Return the (X, Y) coordinate for the center point of the cell that contains the specified text.  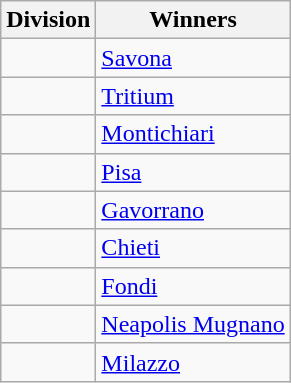
Neapolis Mugnano (193, 324)
Fondi (193, 286)
Tritium (193, 96)
Division (48, 20)
Montichiari (193, 134)
Winners (193, 20)
Savona (193, 58)
Gavorrano (193, 210)
Milazzo (193, 362)
Chieti (193, 248)
Pisa (193, 172)
